Return (X, Y) of the center of cell containing provided text 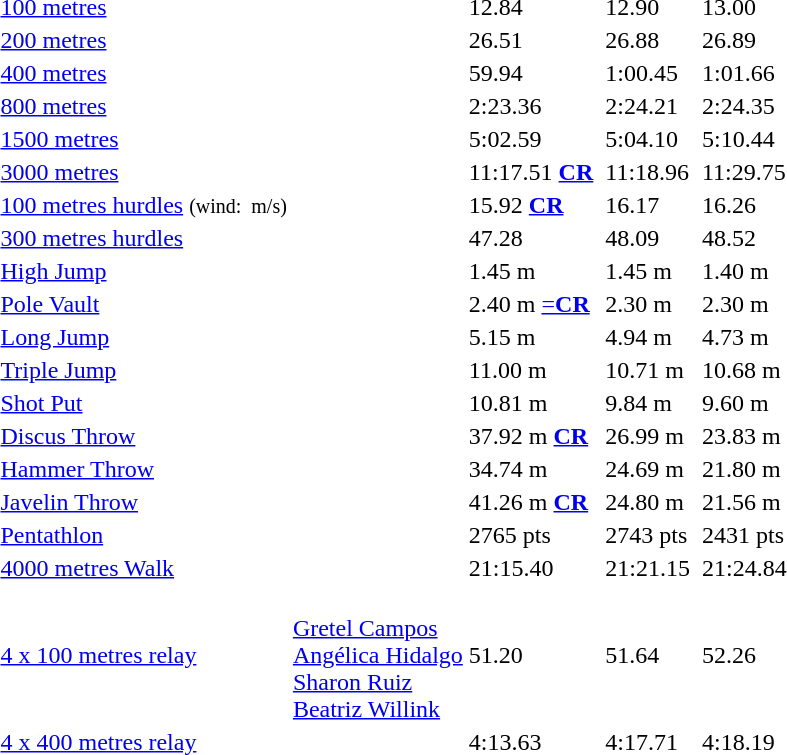
1:00.45 (648, 73)
4.94 m (648, 337)
9.84 m (648, 403)
41.26 m CR (530, 502)
21:15.40 (530, 568)
11:17.51 CR (530, 172)
24.80 m (648, 502)
47.28 (530, 238)
34.74 m (530, 469)
5.15 m (530, 337)
10.81 m (530, 403)
26.99 m (648, 436)
37.92 m CR (530, 436)
11:18.96 (648, 172)
51.64 (648, 655)
2:24.21 (648, 106)
10.71 m (648, 370)
16.17 (648, 205)
48.09 (648, 238)
2.40 m =CR (530, 304)
2743 pts (648, 535)
15.92 CR (530, 205)
5:02.59 (530, 139)
26.88 (648, 40)
59.94 (530, 73)
26.51 (530, 40)
2:23.36 (530, 106)
2765 pts (530, 535)
11.00 m (530, 370)
5:04.10 (648, 139)
21:21.15 (648, 568)
Gretel Campos Angélica Hidalgo Sharon Ruiz Beatriz Willink (378, 655)
24.69 m (648, 469)
2.30 m (648, 304)
51.20 (530, 655)
